Extract the (X, Y) coordinate from the center of the cell holding the provided text.  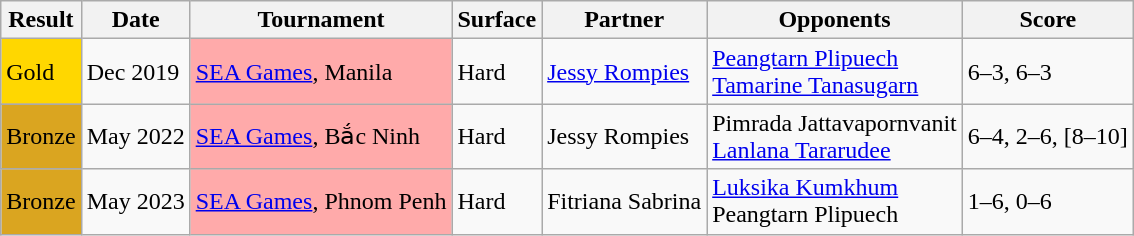
Peangtarn Plipuech Tamarine Tanasugarn (835, 72)
May 2023 (136, 202)
Dec 2019 (136, 72)
SEA Games, Manila (321, 72)
May 2022 (136, 136)
Result (41, 20)
Gold (41, 72)
SEA Games, Phnom Penh (321, 202)
6–4, 2–6, [8–10] (1048, 136)
6–3, 6–3 (1048, 72)
1–6, 0–6 (1048, 202)
Pimrada Jattavapornvanit Lanlana Tararudee (835, 136)
Tournament (321, 20)
Fitriana Sabrina (624, 202)
Opponents (835, 20)
Partner (624, 20)
Surface (497, 20)
Luksika Kumkhum Peangtarn Plipuech (835, 202)
SEA Games, Bắc Ninh (321, 136)
Date (136, 20)
Score (1048, 20)
